Return the (x, y) coordinate for the center point of the cell that contains the specified text.  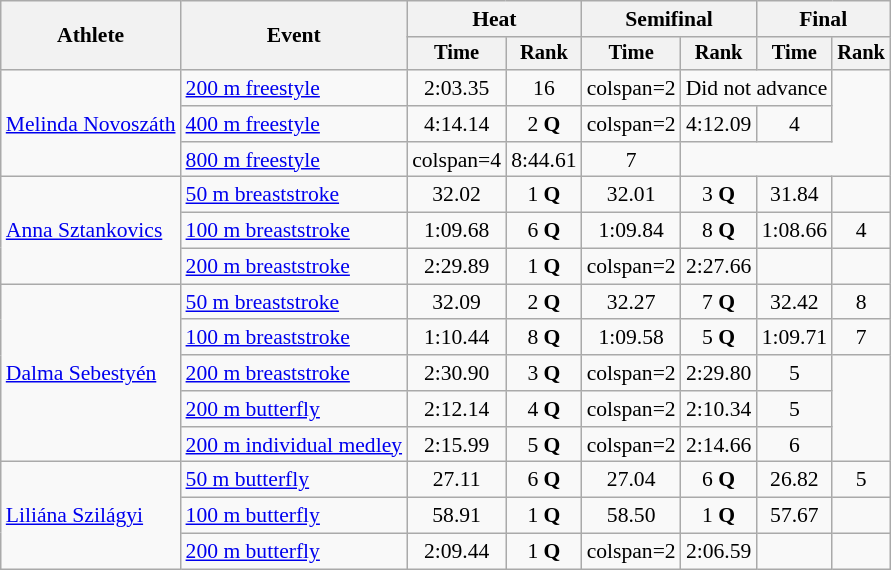
2:03.35 (456, 88)
2:14.66 (719, 445)
Semifinal (670, 19)
4:14.14 (456, 124)
colspan=4 (456, 160)
6 (794, 445)
2:15.99 (456, 445)
2:29.80 (719, 373)
16 (544, 88)
31.84 (794, 195)
Did not advance (757, 88)
Liliána Szilágyi (91, 516)
2:10.34 (719, 409)
1:09.84 (632, 231)
200 m freestyle (294, 88)
2:12.14 (456, 409)
800 m freestyle (294, 160)
400 m freestyle (294, 124)
1:08.66 (794, 231)
8:44.61 (544, 160)
58.50 (632, 516)
Melinda Novoszáth (91, 124)
Athlete (91, 36)
2:27.66 (719, 267)
4:12.09 (719, 124)
1:09.68 (456, 231)
32.02 (456, 195)
100 m butterfly (294, 516)
1:10.44 (456, 338)
32.27 (632, 302)
8 (861, 302)
32.42 (794, 302)
58.91 (456, 516)
4 Q (544, 409)
Final (822, 19)
2:06.59 (719, 552)
7 Q (719, 302)
200 m individual medley (294, 445)
27.04 (632, 480)
32.09 (456, 302)
50 m butterfly (294, 480)
2:29.89 (456, 267)
1:09.58 (632, 338)
32.01 (632, 195)
2:09.44 (456, 552)
Heat (494, 19)
57.67 (794, 516)
26.82 (794, 480)
Anna Sztankovics (91, 230)
2:30.90 (456, 373)
1:09.71 (794, 338)
Dalma Sebestyén (91, 373)
Event (294, 36)
27.11 (456, 480)
